Return (X, Y) of the center of cell containing provided text 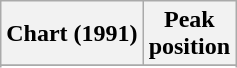
Chart (1991) (72, 34)
Peakposition (189, 34)
